Return the (x, y) coordinate for the center point of the cell that contains the specified text.  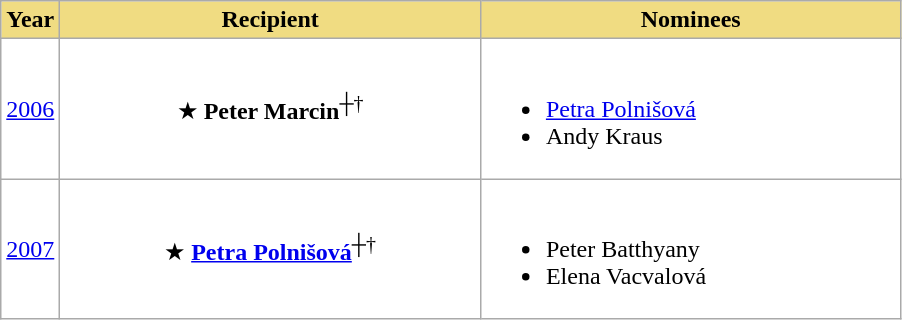
Recipient (270, 20)
2006 (30, 109)
Petra PolnišováAndy Kraus (690, 109)
2007 (30, 249)
★ Petra Polnišová┼† (270, 249)
Nominees (690, 20)
★ Peter Marcin┼† (270, 109)
Peter BatthyanyElena Vacvalová (690, 249)
Year (30, 20)
